For the text-containing cell, return its midpoint in [x, y] coordinate format. 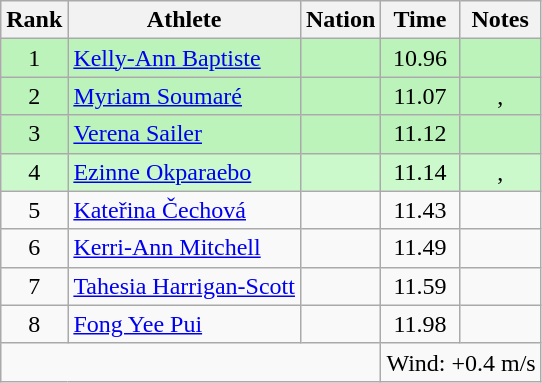
11.14 [420, 172]
11.12 [420, 134]
8 [34, 324]
11.07 [420, 96]
7 [34, 286]
Kerri-Ann Mitchell [184, 248]
Ezinne Okparaebo [184, 172]
Athlete [184, 20]
Rank [34, 20]
Fong Yee Pui [184, 324]
10.96 [420, 58]
3 [34, 134]
2 [34, 96]
Time [420, 20]
Tahesia Harrigan-Scott [184, 286]
Kateřina Čechová [184, 210]
Verena Sailer [184, 134]
Nation [340, 20]
Kelly-Ann Baptiste [184, 58]
4 [34, 172]
Myriam Soumaré [184, 96]
11.98 [420, 324]
11.59 [420, 286]
Notes [500, 20]
5 [34, 210]
11.43 [420, 210]
6 [34, 248]
11.49 [420, 248]
Wind: +0.4 m/s [461, 362]
1 [34, 58]
